Output the (x, y) coordinate of the center of the cell containing the given text.  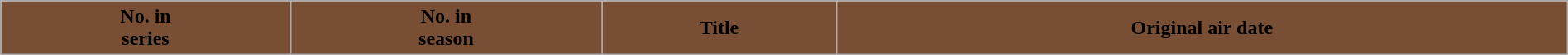
Title (719, 28)
No. inseries (146, 28)
Original air date (1202, 28)
No. inseason (446, 28)
